For the text-containing cell, return its midpoint in (x, y) coordinate format. 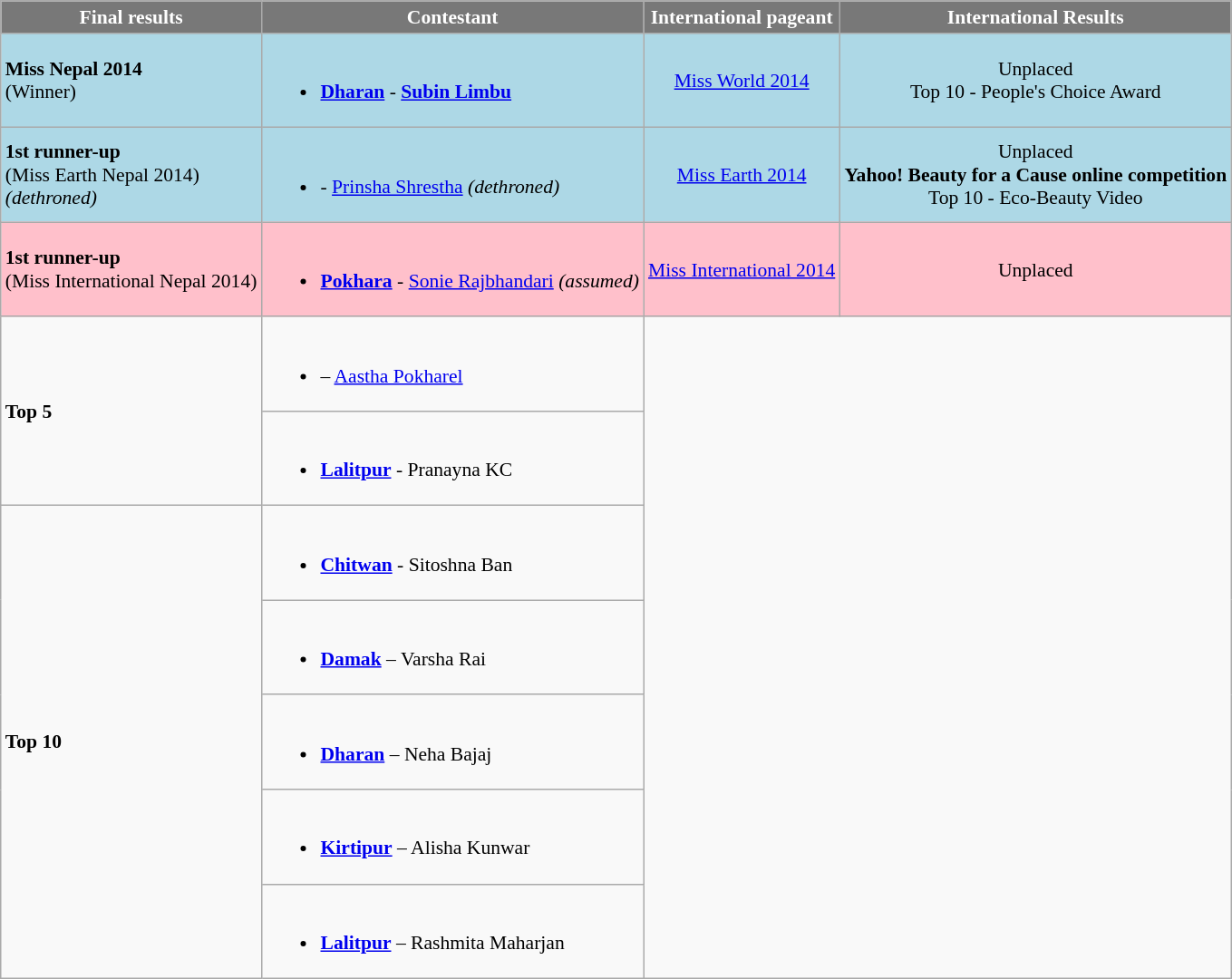
Unplaced Top 10 - People's Choice Award (1035, 81)
Chitwan - Sitoshna Ban (452, 553)
Kirtipur – Alisha Kunwar (452, 837)
- Prinsha Shrestha (dethroned) (452, 175)
International Results (1035, 17)
1st runner-up(Miss International Nepal 2014) (131, 269)
1st runner-up(Miss Earth Nepal 2014) (dethroned) (131, 175)
Top 5 (131, 412)
Damak – Varsha Rai (452, 648)
Pokhara - Sonie Rajbhandari (assumed) (452, 269)
Top 10 (131, 742)
Contestant (452, 17)
Miss Nepal 2014(Winner) (131, 81)
Dharan - Subin Limbu (452, 81)
Unplaced (1035, 269)
Miss World 2014 (742, 81)
Dharan – Neha Bajaj (452, 742)
Miss Earth 2014 (742, 175)
– Aastha Pokharel (452, 364)
Miss International 2014 (742, 269)
Lalitpur - Pranayna KC (452, 459)
Unplaced Yahoo! Beauty for a Cause online competition Top 10 - Eco-Beauty Video (1035, 175)
Lalitpur – Rashmita Maharjan (452, 931)
International pageant (742, 17)
Final results (131, 17)
